Output the (X, Y) coordinate of the center of the cell containing the given text.  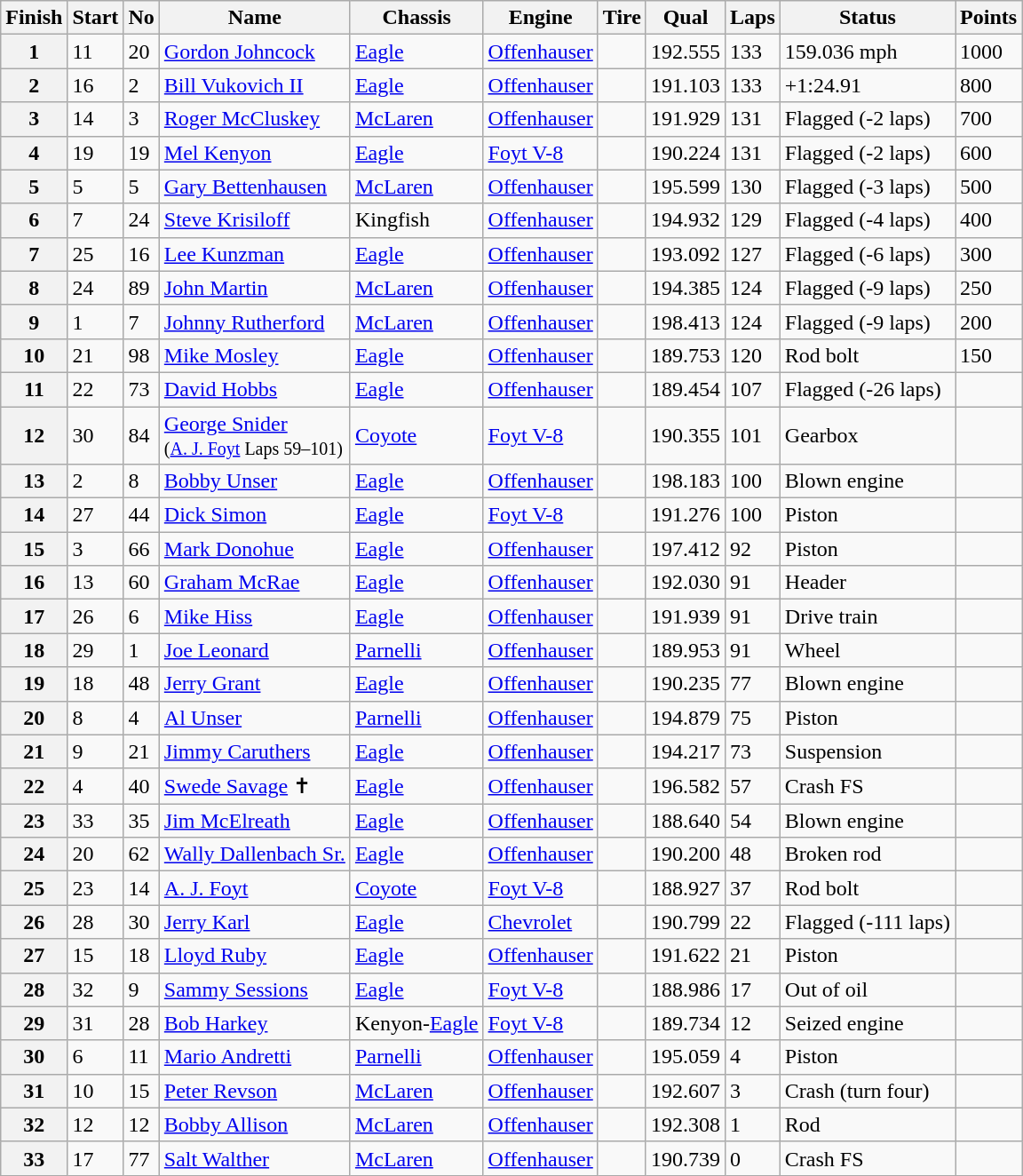
Gordon Johncock (254, 52)
130 (753, 187)
David Hobbs (254, 389)
Bobby Allison (254, 1124)
Dick Simon (254, 515)
Mark Donohue (254, 549)
Joe Leonard (254, 650)
192.308 (686, 1124)
190.355 (686, 435)
127 (753, 254)
35 (141, 821)
198.183 (686, 481)
Status (867, 18)
194.217 (686, 751)
No (141, 18)
Header (867, 583)
194.932 (686, 220)
Steve Krisiloff (254, 220)
192.607 (686, 1091)
Bob Harkey (254, 1023)
Seized engine (867, 1023)
197.412 (686, 549)
189.753 (686, 355)
Broken rod (867, 854)
54 (753, 821)
190.799 (686, 922)
Gearbox (867, 435)
250 (989, 288)
Wheel (867, 650)
194.385 (686, 288)
189.734 (686, 1023)
200 (989, 322)
188.986 (686, 989)
Salt Walther (254, 1158)
120 (753, 355)
700 (989, 119)
Suspension (867, 751)
192.555 (686, 52)
Jerry Karl (254, 922)
Flagged (-111 laps) (867, 922)
75 (753, 718)
600 (989, 153)
191.103 (686, 85)
188.640 (686, 821)
191.929 (686, 119)
Drive train (867, 616)
150 (989, 355)
Tire (622, 18)
Johnny Rutherford (254, 322)
107 (753, 389)
300 (989, 254)
Mike Mosley (254, 355)
195.599 (686, 187)
Swede Savage ✝ (254, 786)
89 (141, 288)
Chevrolet (540, 922)
Flagged (-6 laps) (867, 254)
40 (141, 786)
Graham McRae (254, 583)
Roger McCluskey (254, 119)
84 (141, 435)
Gary Bettenhausen (254, 187)
800 (989, 85)
Crash (turn four) (867, 1091)
Qual (686, 18)
44 (141, 515)
159.036 mph (867, 52)
0 (753, 1158)
Lloyd Ruby (254, 956)
1000 (989, 52)
190.200 (686, 854)
191.276 (686, 515)
Mario Andretti (254, 1057)
101 (753, 435)
Rod (867, 1124)
Chassis (416, 18)
Kenyon-Eagle (416, 1023)
Jim McElreath (254, 821)
Laps (753, 18)
62 (141, 854)
57 (753, 786)
Bobby Unser (254, 481)
Bill Vukovich II (254, 85)
129 (753, 220)
190.235 (686, 684)
John Martin (254, 288)
190.739 (686, 1158)
Flagged (-3 laps) (867, 187)
195.059 (686, 1057)
98 (141, 355)
Wally Dallenbach Sr. (254, 854)
198.413 (686, 322)
191.939 (686, 616)
189.454 (686, 389)
60 (141, 583)
Al Unser (254, 718)
192.030 (686, 583)
A. J. Foyt (254, 888)
George Snider(A. J. Foyt Laps 59–101) (254, 435)
Jerry Grant (254, 684)
Flagged (-26 laps) (867, 389)
Engine (540, 18)
190.224 (686, 153)
191.622 (686, 956)
+1:24.91 (867, 85)
Jimmy Caruthers (254, 751)
188.927 (686, 888)
Out of oil (867, 989)
Flagged (-4 laps) (867, 220)
Finish (34, 18)
Mike Hiss (254, 616)
Name (254, 18)
Sammy Sessions (254, 989)
193.092 (686, 254)
66 (141, 549)
194.879 (686, 718)
Kingfish (416, 220)
Mel Kenyon (254, 153)
92 (753, 549)
400 (989, 220)
500 (989, 187)
196.582 (686, 786)
Peter Revson (254, 1091)
Points (989, 18)
37 (753, 888)
189.953 (686, 650)
Lee Kunzman (254, 254)
Start (96, 18)
